Capture the cell that displays the provided text and extract its [X, Y] central coordinate. 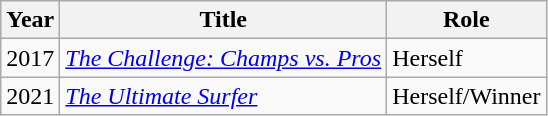
2017 [30, 58]
The Challenge: Champs vs. Pros [224, 58]
The Ultimate Surfer [224, 96]
Year [30, 20]
Herself [466, 58]
2021 [30, 96]
Title [224, 20]
Role [466, 20]
Herself/Winner [466, 96]
